Determine the (x, y) coordinate at the center of the cell enclosing the given text.  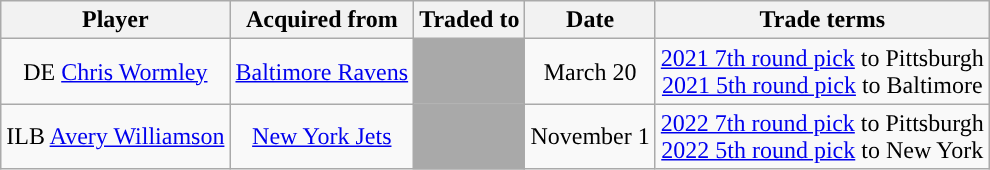
Player (116, 20)
Traded to (470, 20)
2022 7th round pick to Pittsburgh2022 5th round pick to New York (822, 136)
Trade terms (822, 20)
DE Chris Wormley (116, 72)
March 20 (590, 72)
Acquired from (322, 20)
2021 7th round pick to Pittsburgh2021 5th round pick to Baltimore (822, 72)
ILB Avery Williamson (116, 136)
November 1 (590, 136)
Baltimore Ravens (322, 72)
Date (590, 20)
New York Jets (322, 136)
